Return [x, y] of the center of cell containing provided text 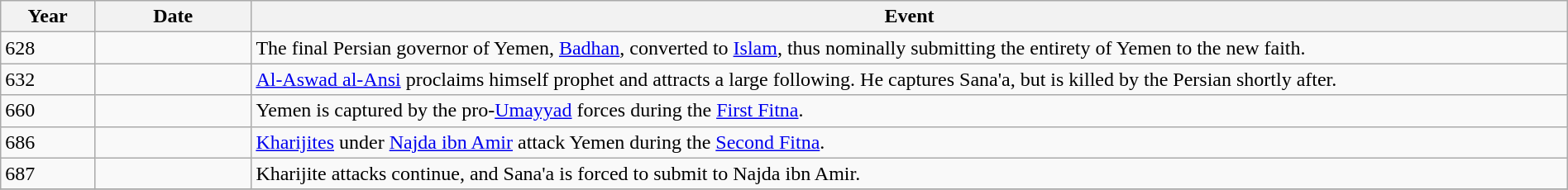
Yemen is captured by the pro-Umayyad forces during the First Fitna. [910, 111]
632 [48, 79]
Event [910, 17]
Year [48, 17]
Kharijites under Najda ibn Amir attack Yemen during the Second Fitna. [910, 142]
687 [48, 173]
660 [48, 111]
628 [48, 48]
The final Persian governor of Yemen, Badhan, converted to Islam, thus nominally submitting the entirety of Yemen to the new faith. [910, 48]
Kharijite attacks continue, and Sana'a is forced to submit to Najda ibn Amir. [910, 173]
686 [48, 142]
Al-Aswad al-Ansi proclaims himself prophet and attracts a large following. He captures Sana'a, but is killed by the Persian shortly after. [910, 79]
Date [172, 17]
